Determine the (X, Y) coordinate at the center of the cell enclosing the given text.  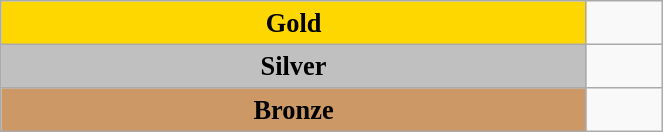
Silver (294, 66)
Bronze (294, 109)
Gold (294, 22)
